Extract the (X, Y) coordinate from the center of the cell holding the provided text.  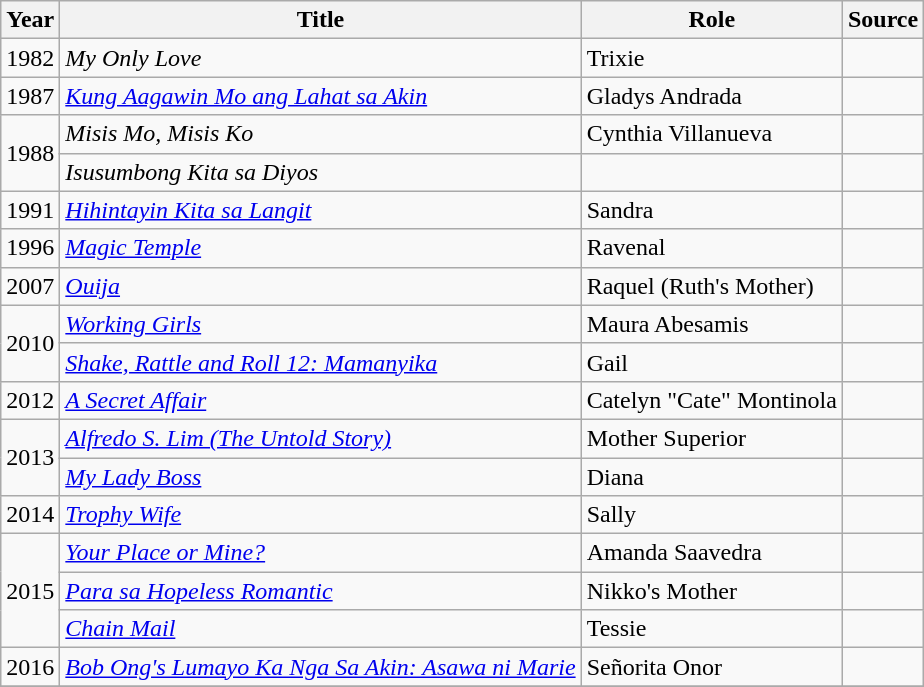
2007 (30, 286)
Maura Abesamis (712, 324)
Title (320, 20)
Gladys Andrada (712, 96)
2010 (30, 343)
2013 (30, 457)
1991 (30, 210)
A Secret Affair (320, 400)
Mother Superior (712, 438)
Para sa Hopeless Romantic (320, 591)
2015 (30, 591)
1987 (30, 96)
My Lady Boss (320, 477)
Alfredo S. Lim (The Untold Story) (320, 438)
Trophy Wife (320, 515)
1988 (30, 153)
Sally (712, 515)
Magic Temple (320, 248)
Trixie (712, 58)
Catelyn "Cate" Montinola (712, 400)
2016 (30, 667)
Year (30, 20)
Ouija (320, 286)
Sandra (712, 210)
Kung Aagawin Mo ang Lahat sa Akin (320, 96)
Gail (712, 362)
Raquel (Ruth's Mother) (712, 286)
Cynthia Villanueva (712, 134)
Ravenal (712, 248)
Amanda Saavedra (712, 553)
Nikko's Mother (712, 591)
Working Girls (320, 324)
Role (712, 20)
Chain Mail (320, 629)
2012 (30, 400)
2014 (30, 515)
Source (882, 20)
1982 (30, 58)
1996 (30, 248)
Tessie (712, 629)
Isusumbong Kita sa Diyos (320, 172)
Diana (712, 477)
My Only Love (320, 58)
Shake, Rattle and Roll 12: Mamanyika (320, 362)
Hihintayin Kita sa Langit (320, 210)
Your Place or Mine? (320, 553)
Bob Ong's Lumayo Ka Nga Sa Akin: Asawa ni Marie (320, 667)
Señorita Onor (712, 667)
Misis Mo, Misis Ko (320, 134)
